Detect which cell encompasses the target text, then output its [x, y] center coordinate. 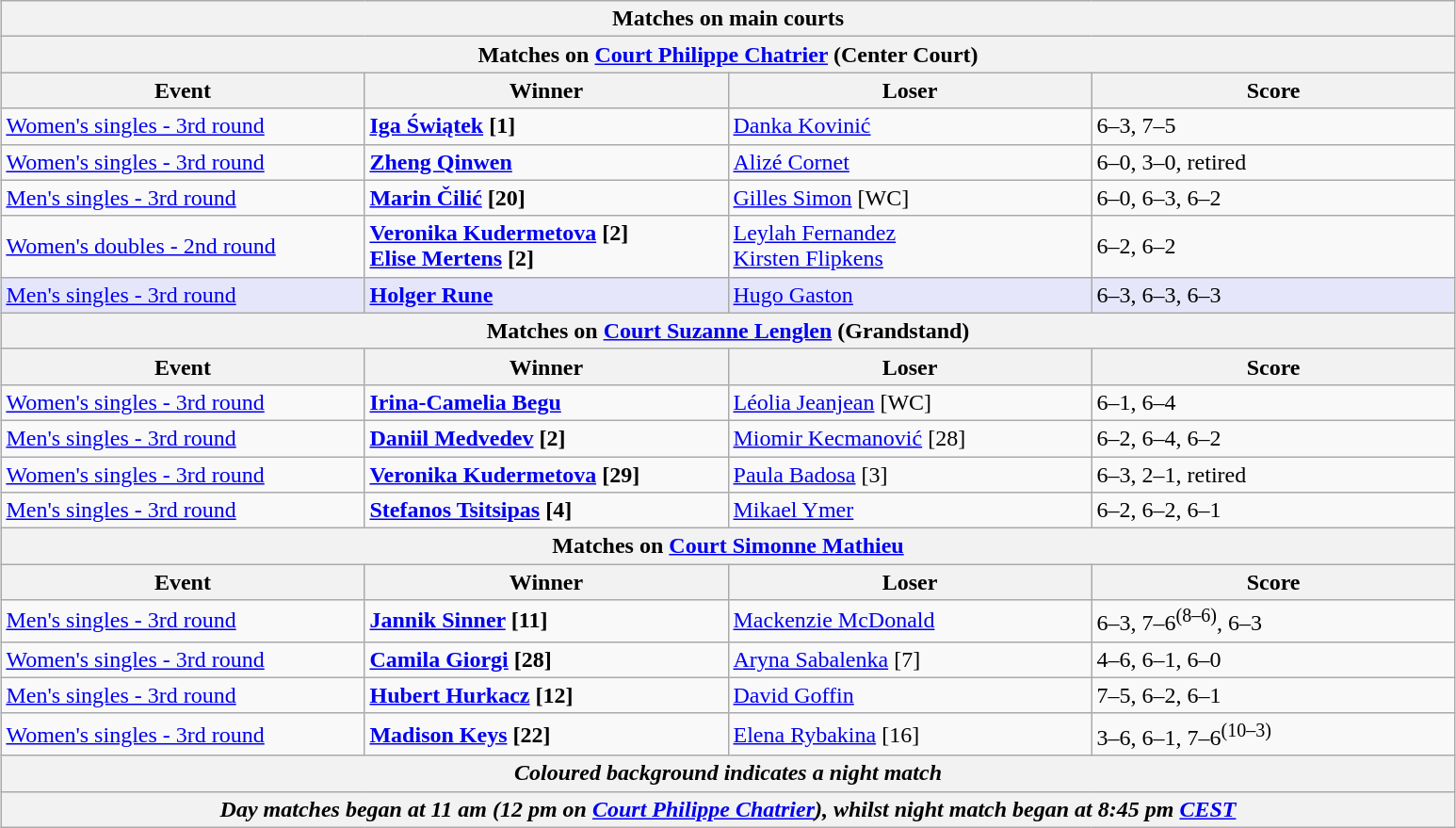
3–6, 6–1, 7–6(10–3) [1273, 735]
Coloured background indicates a night match [728, 773]
Aryna Sabalenka [7] [910, 659]
6–3, 6–3, 6–3 [1273, 295]
6–1, 6–4 [1273, 402]
Paula Badosa [3] [910, 474]
Mikael Ymer [910, 511]
Mackenzie McDonald [910, 622]
Veronika Kudermetova [29] [546, 474]
Women's doubles - 2nd round [183, 247]
4–6, 6–1, 6–0 [1273, 659]
Matches on main courts [728, 19]
6–0, 6–3, 6–2 [1273, 198]
Madison Keys [22] [546, 735]
Hugo Gaston [910, 295]
Jannik Sinner [11] [546, 622]
Miomir Kecmanović [28] [910, 438]
Danka Kovinić [910, 126]
Gilles Simon [WC] [910, 198]
6–2, 6–4, 6–2 [1273, 438]
6–2, 6–2 [1273, 247]
David Goffin [910, 695]
Veronika Kudermetova [2] Elise Mertens [2] [546, 247]
6–3, 2–1, retired [1273, 474]
Elena Rybakina [16] [910, 735]
Hubert Hurkacz [12] [546, 695]
Irina-Camelia Begu [546, 402]
Daniil Medvedev [2] [546, 438]
7–5, 6–2, 6–1 [1273, 695]
Zheng Qinwen [546, 162]
6–0, 3–0, retired [1273, 162]
6–3, 7–5 [1273, 126]
Matches on Court Suzanne Lenglen (Grandstand) [728, 331]
Stefanos Tsitsipas [4] [546, 511]
Matches on Court Simonne Mathieu [728, 546]
Leylah Fernandez Kirsten Flipkens [910, 247]
6–2, 6–2, 6–1 [1273, 511]
Camila Giorgi [28] [546, 659]
6–3, 7–6(8–6), 6–3 [1273, 622]
Léolia Jeanjean [WC] [910, 402]
Iga Świątek [1] [546, 126]
Day matches began at 11 am (12 pm on Court Philippe Chatrier), whilst night match began at 8:45 pm CEST [728, 809]
Marin Čilić [20] [546, 198]
Matches on Court Philippe Chatrier (Center Court) [728, 55]
Holger Rune [546, 295]
Alizé Cornet [910, 162]
